Provide the (x, y) coordinate of the cell's center where the given text is located.  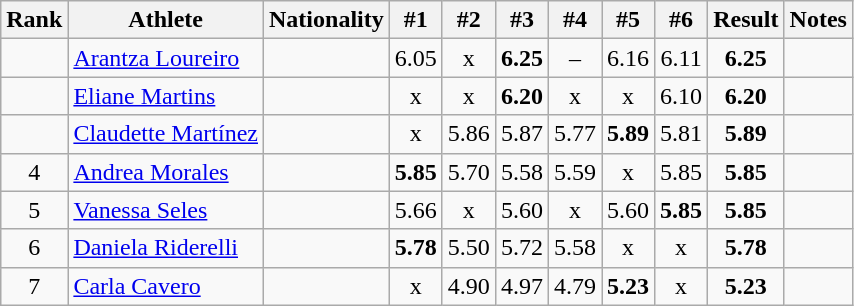
5.59 (574, 172)
6.05 (416, 58)
5.86 (468, 134)
#2 (468, 20)
Carla Cavero (166, 286)
Athlete (166, 20)
5.70 (468, 172)
6.10 (682, 96)
5.87 (522, 134)
5.66 (416, 210)
Arantza Loureiro (166, 58)
6.16 (628, 58)
6.11 (682, 58)
Andrea Morales (166, 172)
Rank (34, 20)
Eliane Martins (166, 96)
4 (34, 172)
5.81 (682, 134)
Vanessa Seles (166, 210)
Result (746, 20)
Notes (818, 20)
Claudette Martínez (166, 134)
5 (34, 210)
– (574, 58)
7 (34, 286)
#6 (682, 20)
Nationality (327, 20)
#4 (574, 20)
6 (34, 248)
#5 (628, 20)
5.50 (468, 248)
5.77 (574, 134)
#1 (416, 20)
4.90 (468, 286)
Daniela Riderelli (166, 248)
4.97 (522, 286)
#3 (522, 20)
4.79 (574, 286)
5.72 (522, 248)
